Detect which cell encompasses the target text, then output its (X, Y) center coordinate. 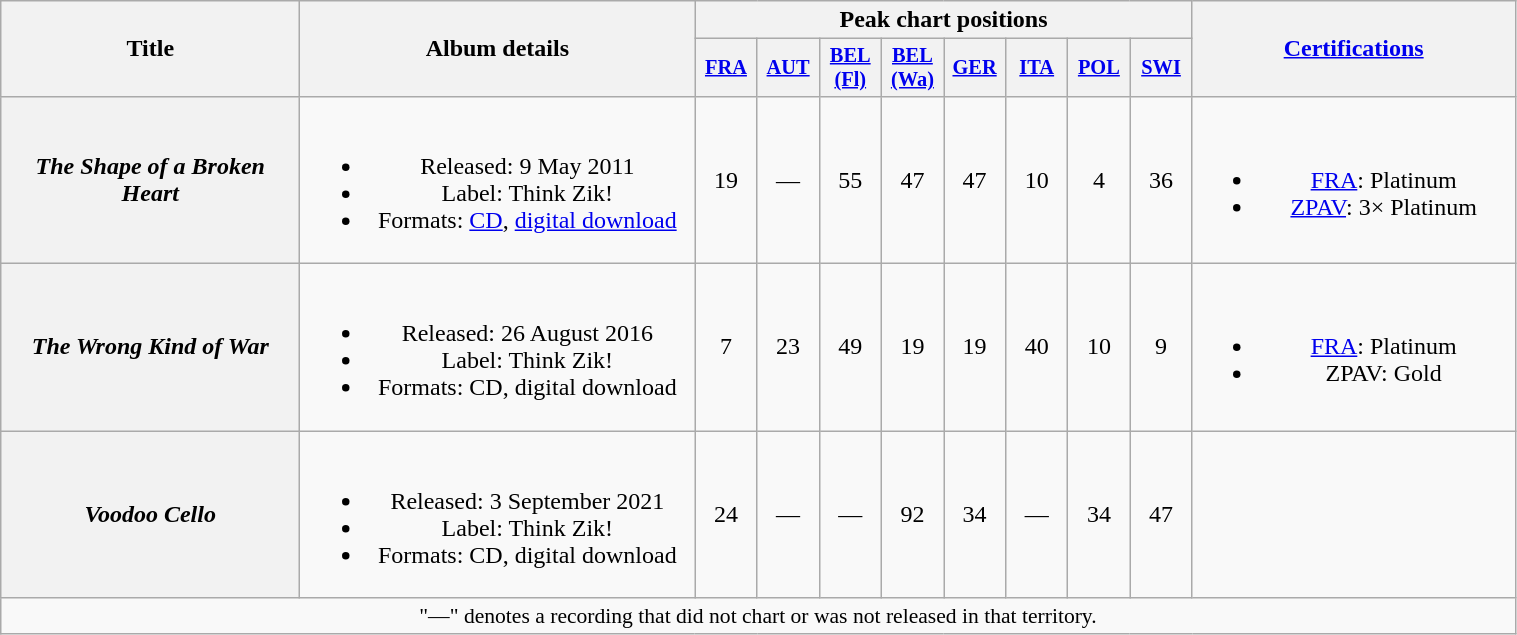
GER (975, 68)
The Wrong Kind of War (150, 348)
POL (1099, 68)
Released: 9 May 2011Label: Think Zik!Formats: CD, digital download (498, 180)
40 (1037, 348)
Album details (498, 49)
AUT (788, 68)
7 (726, 348)
49 (850, 348)
"—" denotes a recording that did not chart or was not released in that territory. (758, 616)
4 (1099, 180)
23 (788, 348)
55 (850, 180)
Released: 3 September 2021Label: Think Zik!Formats: CD, digital download (498, 514)
Certifications (1354, 49)
ITA (1037, 68)
36 (1161, 180)
FRA (726, 68)
Peak chart positions (944, 20)
FRA: PlatinumZPAV: 3× Platinum (1354, 180)
The Shape of a Broken Heart (150, 180)
BEL(Fl) (850, 68)
Released: 26 August 2016Label: Think Zik!Formats: CD, digital download (498, 348)
FRA: PlatinumZPAV: Gold (1354, 348)
Voodoo Cello (150, 514)
Title (150, 49)
92 (912, 514)
24 (726, 514)
SWI (1161, 68)
9 (1161, 348)
BEL(Wa) (912, 68)
